Return the (x, y) coordinate for the center point of the cell that contains the specified text.  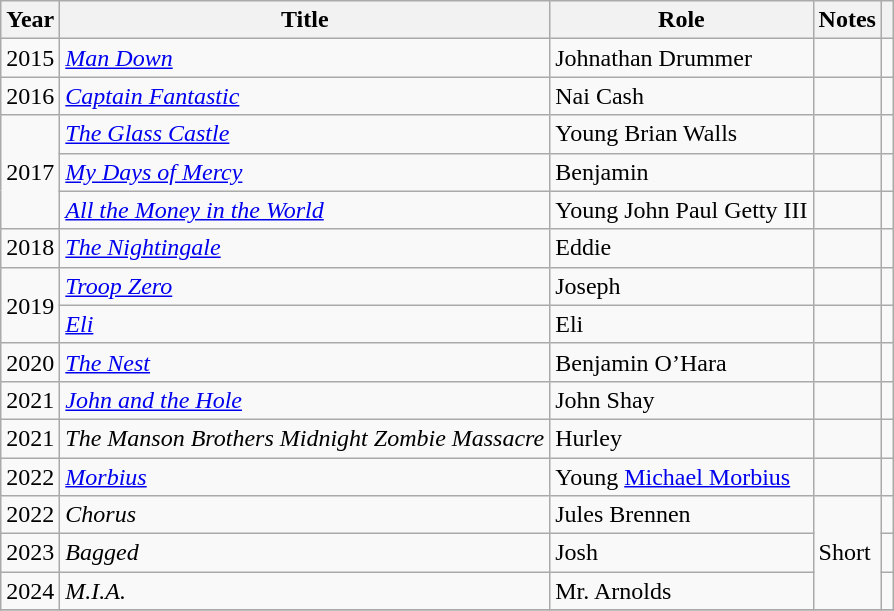
Jules Brennen (682, 515)
2016 (30, 96)
Notes (847, 20)
Morbius (305, 477)
2017 (30, 172)
John and the Hole (305, 400)
2020 (30, 362)
2024 (30, 591)
Year (30, 20)
Troop Zero (305, 286)
2019 (30, 305)
The Manson Brothers Midnight Zombie Massacre (305, 438)
Benjamin O’Hara (682, 362)
Johnathan Drummer (682, 58)
Joseph (682, 286)
My Days of Mercy (305, 172)
Short (847, 553)
Young Brian Walls (682, 134)
M.I.A. (305, 591)
Young John Paul Getty III (682, 210)
Role (682, 20)
Young Michael Morbius (682, 477)
Eddie (682, 248)
All the Money in the World (305, 210)
2023 (30, 553)
Josh (682, 553)
Captain Fantastic (305, 96)
Nai Cash (682, 96)
Mr. Arnolds (682, 591)
Benjamin (682, 172)
The Nightingale (305, 248)
Chorus (305, 515)
The Nest (305, 362)
2015 (30, 58)
John Shay (682, 400)
Hurley (682, 438)
The Glass Castle (305, 134)
Bagged (305, 553)
2018 (30, 248)
Title (305, 20)
Man Down (305, 58)
